Return (x, y) of the center of cell containing provided text 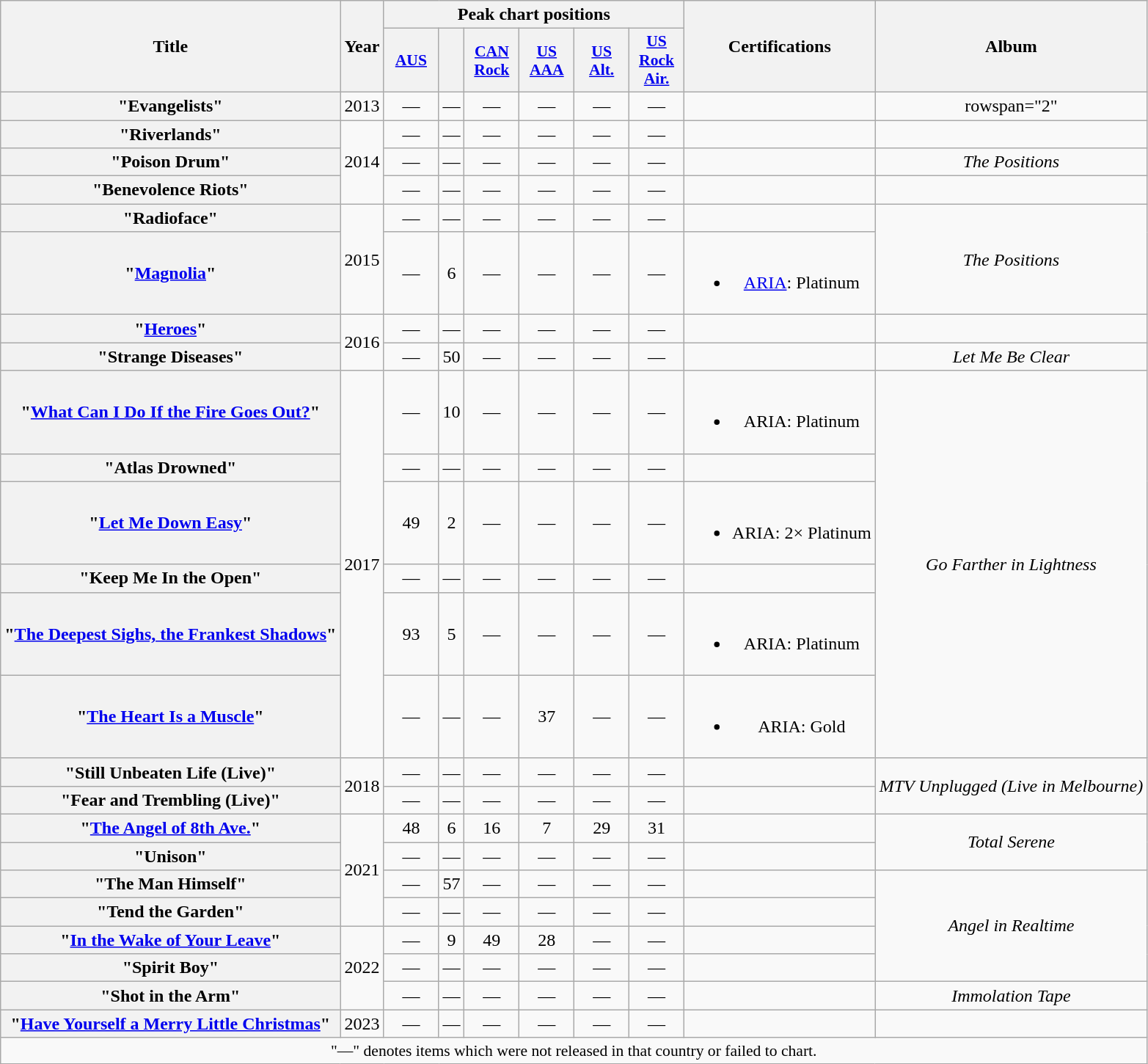
"Fear and Trembling (Live)" (170, 800)
Total Serene (1011, 842)
"—" denotes items which were not released in that country or failed to chart. (574, 1051)
ARIA: Gold (780, 716)
Immolation Tape (1011, 996)
Certifications (780, 47)
2014 (362, 162)
48 (411, 828)
"Have Yourself a Merry Little Christmas" (170, 1024)
MTV Unplugged (Live in Melbourne) (1011, 786)
"Radioface" (170, 218)
2018 (362, 786)
93 (411, 634)
50 (452, 357)
"Tend the Garden" (170, 912)
USAAA (547, 60)
"Keep Me In the Open" (170, 578)
rowspan="2" (1011, 106)
"Riverlands" (170, 134)
10 (452, 412)
2015 (362, 260)
37 (547, 716)
57 (452, 884)
"The Heart Is a Muscle" (170, 716)
"Poison Drum" (170, 162)
"The Angel of 8th Ave." (170, 828)
Angel in Realtime (1011, 926)
"Benevolence Riots" (170, 190)
USRockAir. (657, 60)
2017 (362, 564)
29 (602, 828)
"Spirit Boy" (170, 968)
"Still Unbeaten Life (Live)" (170, 772)
2013 (362, 106)
Let Me Be Clear (1011, 357)
9 (452, 940)
Title (170, 47)
AUS (411, 60)
2016 (362, 343)
CANRock (491, 60)
Peak chart positions (534, 15)
2 (452, 522)
2021 (362, 870)
"Evangelists" (170, 106)
5 (452, 634)
Year (362, 47)
ARIA: 2× Platinum (780, 522)
2023 (362, 1024)
"Magnolia" (170, 273)
"Let Me Down Easy" (170, 522)
"Strange Diseases" (170, 357)
28 (547, 940)
"The Deepest Sighs, the Frankest Shadows" (170, 634)
"Unison" (170, 856)
7 (547, 828)
"Shot in the Arm" (170, 996)
16 (491, 828)
"The Man Himself" (170, 884)
Album (1011, 47)
31 (657, 828)
USAlt. (602, 60)
"Atlas Drowned" (170, 467)
2022 (362, 968)
"What Can I Do If the Fire Goes Out?" (170, 412)
"In the Wake of Your Leave" (170, 940)
Go Farther in Lightness (1011, 564)
"Heroes" (170, 329)
